Return the [X, Y] coordinate for the center point of the cell that contains the specified text.  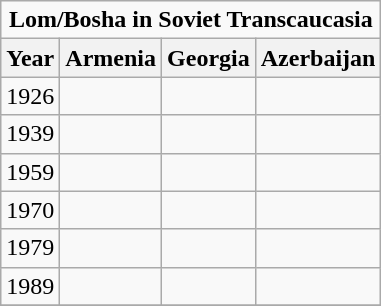
Azerbaijan [318, 58]
Lom/Bosha in Soviet Transcaucasia [191, 20]
Armenia [111, 58]
1959 [30, 172]
1979 [30, 248]
1939 [30, 134]
1926 [30, 96]
Year [30, 58]
1970 [30, 210]
1989 [30, 286]
Georgia [209, 58]
